From the cell containing the given text, extract its center point as (X, Y) coordinate. 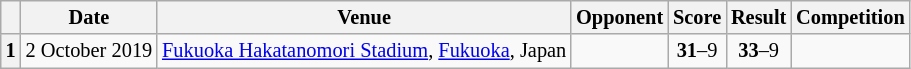
Fukuoka Hakatanomori Stadium, Fukuoka, Japan (364, 51)
Venue (364, 17)
2 October 2019 (90, 51)
Result (758, 17)
1 (11, 51)
31–9 (697, 51)
Competition (850, 17)
Opponent (620, 17)
Score (697, 17)
Date (90, 17)
33–9 (758, 51)
